Locate the cell with the specified text and output its (X, Y) center coordinate. 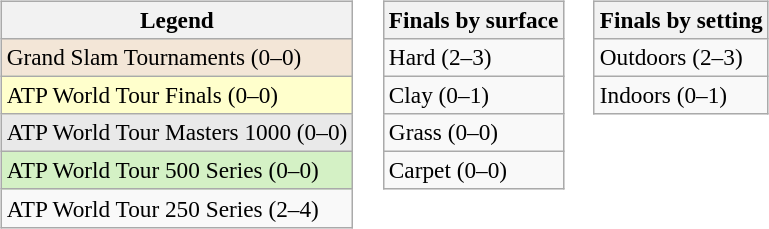
Finals by setting (681, 20)
Grand Slam Tournaments (0–0) (176, 57)
ATP World Tour 500 Series (0–0) (176, 171)
Indoors (0–1) (681, 95)
Hard (2–3) (473, 57)
Finals by surface (473, 20)
Carpet (0–0) (473, 171)
Outdoors (2–3) (681, 57)
Grass (0–0) (473, 133)
ATP World Tour Finals (0–0) (176, 95)
ATP World Tour Masters 1000 (0–0) (176, 133)
Legend (176, 20)
ATP World Tour 250 Series (2–4) (176, 208)
Clay (0–1) (473, 95)
